Search for the cell housing the specified text and yield its [x, y] center coordinate. 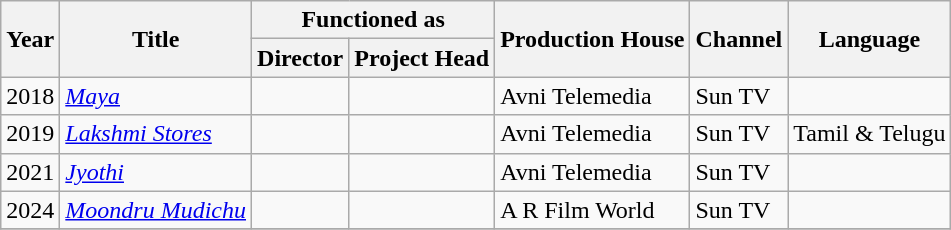
Lakshmi Stores [156, 134]
2024 [30, 210]
Functioned as [374, 20]
Language [870, 39]
Jyothi [156, 172]
2019 [30, 134]
Tamil & Telugu [870, 134]
Moondru Mudichu [156, 210]
Maya [156, 96]
Title [156, 39]
2018 [30, 96]
2021 [30, 172]
A R Film World [592, 210]
Project Head [422, 58]
Production House [592, 39]
Director [300, 58]
Year [30, 39]
Channel [739, 39]
